Output the (x, y) coordinate of the center of the cell containing the given text.  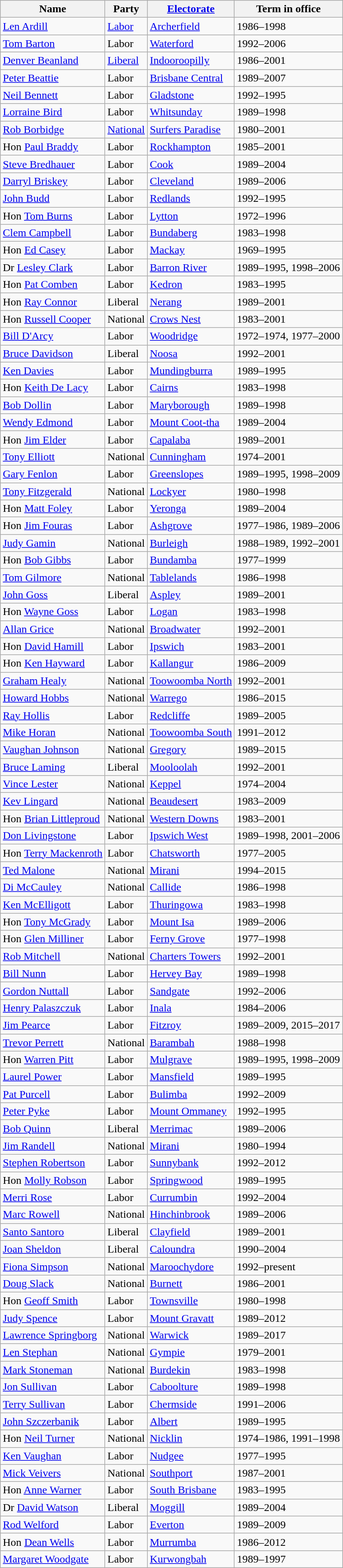
Hon Keith De Lacy (53, 388)
Burdekin (191, 1370)
Bill D'Arcy (53, 336)
Whitsunday (191, 112)
Clem Campbell (53, 233)
Barambah (191, 1042)
Sandgate (191, 991)
Yeronga (191, 509)
Hon Glen Milliner (53, 939)
Murrumba (191, 1542)
1985–2001 (288, 147)
1988–1998 (288, 1042)
Tom Gilmore (53, 577)
1989–2005 (288, 715)
1994–2015 (288, 870)
1977–1995 (288, 1456)
Cunningham (191, 457)
Warrego (191, 698)
Chermside (191, 1404)
Bob Dollin (53, 405)
1992–present (288, 1266)
1989–2017 (288, 1335)
Hon Russell Cooper (53, 319)
Ray Hollis (53, 715)
Mount Ommaney (191, 1111)
Electorate (191, 9)
Greenslopes (191, 474)
Nudgee (191, 1456)
Beaudesert (191, 801)
Bulimba (191, 1094)
Charters Towers (191, 956)
Term in office (288, 9)
Inala (191, 1008)
Bill Nunn (53, 973)
Redlands (191, 198)
Waterford (191, 43)
1988–1989, 1992–2001 (288, 543)
Kallangur (191, 663)
1972–1996 (288, 216)
Santo Santoro (53, 1232)
1972–1974, 1977–2000 (288, 336)
Nicklin (191, 1439)
Howard Hobbs (53, 698)
Hon Pat Comben (53, 285)
1977–1999 (288, 560)
Tablelands (191, 577)
Bundaberg (191, 233)
Gympie (191, 1353)
South Brisbane (191, 1490)
Burnett (191, 1283)
Kev Lingard (53, 801)
Hon Ray Connor (53, 302)
1989–1995, 1998–2006 (288, 267)
Hon Paul Braddy (53, 147)
Ipswich West (191, 836)
Hon Anne Warner (53, 1490)
1987–2001 (288, 1473)
Lockyer (191, 491)
Aspley (191, 595)
Pat Purcell (53, 1094)
Ashgrove (191, 526)
1991–2006 (288, 1404)
Hon Ken Hayward (53, 663)
Bundamba (191, 560)
Rod Welford (53, 1525)
1986–2015 (288, 698)
Graham Healy (53, 681)
Bob Quinn (53, 1129)
Caboolture (191, 1387)
Rob Borbidge (53, 129)
Joan Sheldon (53, 1249)
Judy Spence (53, 1318)
Western Downs (191, 819)
Di McCauley (53, 887)
1986–2012 (288, 1542)
Clayfield (191, 1232)
1989–2007 (288, 78)
Gregory (191, 749)
Rockhampton (191, 147)
Redcliffe (191, 715)
Capalaba (191, 439)
Fiona Simpson (53, 1266)
Surfers Paradise (191, 129)
1977–1998 (288, 939)
Cook (191, 164)
Henry Palaszczuk (53, 1008)
Chatsworth (191, 853)
Hon Jim Fouras (53, 526)
1969–1995 (288, 250)
Currumbin (191, 1197)
Nerang (191, 302)
Woodridge (191, 336)
Barron River (191, 267)
Southport (191, 1473)
Bruce Davidson (53, 353)
Cairns (191, 388)
1974–1986, 1991–1998 (288, 1439)
Gladstone (191, 95)
Hon Molly Robson (53, 1180)
Ken Vaughan (53, 1456)
1979–2001 (288, 1353)
Ken Davies (53, 371)
Rob Mitchell (53, 956)
Vince Lester (53, 784)
Stephen Robertson (53, 1163)
Hon Wayne Goss (53, 612)
Hon Tom Burns (53, 216)
Wendy Edmond (53, 422)
Thuringowa (191, 905)
Don Livingstone (53, 836)
Noosa (191, 353)
Hervey Bay (191, 973)
Broadwater (191, 629)
1989–2015 (288, 749)
Toowoomba South (191, 732)
1989–2012 (288, 1318)
1984–2006 (288, 1008)
Springwood (191, 1180)
1986–2009 (288, 663)
Keppel (191, 784)
Tony Fitzgerald (53, 491)
Hon Ed Casey (53, 250)
Steve Bredhauer (53, 164)
1989–1998, 2001–2006 (288, 836)
1974–2001 (288, 457)
1980–1994 (288, 1146)
Mooloolah (191, 767)
Mulgrave (191, 1060)
Denver Beanland (53, 61)
Sunnybank (191, 1163)
Hon Matt Foley (53, 509)
Everton (191, 1525)
1980–2001 (288, 129)
Callide (191, 887)
Tom Barton (53, 43)
Laurel Power (53, 1077)
1977–2005 (288, 853)
1991–2012 (288, 732)
Townsville (191, 1301)
1992–2012 (288, 1163)
Allan Grice (53, 629)
Kedron (191, 285)
Mount Gravatt (191, 1318)
Indooroopilly (191, 61)
Jon Sullivan (53, 1387)
Trevor Perrett (53, 1042)
Gordon Nuttall (53, 991)
Ferny Grove (191, 939)
John Budd (53, 198)
Ted Malone (53, 870)
Moggill (191, 1507)
Mansfield (191, 1077)
1992–2004 (288, 1197)
Ipswich (191, 646)
Merri Rose (53, 1197)
Caloundra (191, 1249)
Peter Pyke (53, 1111)
John Szczerbanik (53, 1421)
Hon Terry Mackenroth (53, 853)
Ken McElligott (53, 905)
Maroochydore (191, 1266)
1983–2009 (288, 801)
Mount Coot-tha (191, 422)
Marc Rowell (53, 1215)
1989–2009 (288, 1525)
Cleveland (191, 181)
Peter Beattie (53, 78)
Hon Tony McGrady (53, 922)
Mark Stoneman (53, 1370)
Len Ardill (53, 26)
Mundingburra (191, 371)
Fitzroy (191, 1025)
Merrimac (191, 1129)
Brisbane Central (191, 78)
Judy Gamin (53, 543)
Len Stephan (53, 1353)
Dr David Watson (53, 1507)
Darryl Briskey (53, 181)
Vaughan Johnson (53, 749)
1989–2009, 2015–2017 (288, 1025)
Logan (191, 612)
Warwick (191, 1335)
Hon Dean Wells (53, 1542)
Mike Horan (53, 732)
Terry Sullivan (53, 1404)
1989–1997 (288, 1559)
Lorraine Bird (53, 112)
Hon Jim Elder (53, 439)
Albert (191, 1421)
Hon Warren Pitt (53, 1060)
Doug Slack (53, 1283)
Party (126, 9)
Hon Neil Turner (53, 1439)
Jim Pearce (53, 1025)
Kurwongbah (191, 1559)
Mount Isa (191, 922)
Hon David Hamill (53, 646)
1977–1986, 1989–2006 (288, 526)
Lytton (191, 216)
Archerfield (191, 26)
Burleigh (191, 543)
Hon Bob Gibbs (53, 560)
Neil Bennett (53, 95)
Lawrence Springborg (53, 1335)
Mackay (191, 250)
John Goss (53, 595)
Hinchinbrook (191, 1215)
Jim Randell (53, 1146)
1992–2009 (288, 1094)
Margaret Woodgate (53, 1559)
Bruce Laming (53, 767)
Hon Geoff Smith (53, 1301)
Maryborough (191, 405)
Tony Elliott (53, 457)
Hon Brian Littleproud (53, 819)
Name (53, 9)
Crows Nest (191, 319)
Dr Lesley Clark (53, 267)
1974–2004 (288, 784)
Toowoomba North (191, 681)
Mick Veivers (53, 1473)
Gary Fenlon (53, 474)
1990–2004 (288, 1249)
